Detect which cell encompasses the target text, then output its (x, y) center coordinate. 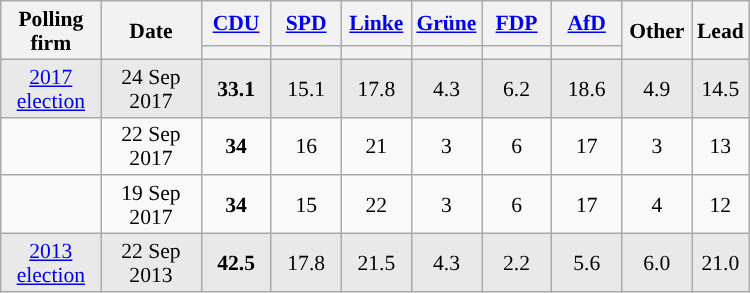
Grüne (446, 24)
2017 election (51, 88)
22 Sep 2017 (151, 146)
Other (657, 30)
2.2 (517, 263)
16 (306, 146)
4 (657, 205)
12 (720, 205)
CDU (236, 24)
4.9 (657, 88)
FDP (517, 24)
AfD (587, 24)
21.5 (376, 263)
24 Sep 2017 (151, 88)
21.0 (720, 263)
Linke (376, 24)
6.2 (517, 88)
22 Sep 2013 (151, 263)
Lead (720, 30)
Date (151, 30)
14.5 (720, 88)
13 (720, 146)
SPD (306, 24)
22 (376, 205)
33.1 (236, 88)
15.1 (306, 88)
6.0 (657, 263)
18.6 (587, 88)
Polling firm (51, 30)
42.5 (236, 263)
5.6 (587, 263)
15 (306, 205)
19 Sep 2017 (151, 205)
21 (376, 146)
2013 election (51, 263)
